Find where the given text appears and provide that cell's center as (X, Y) coordinate. 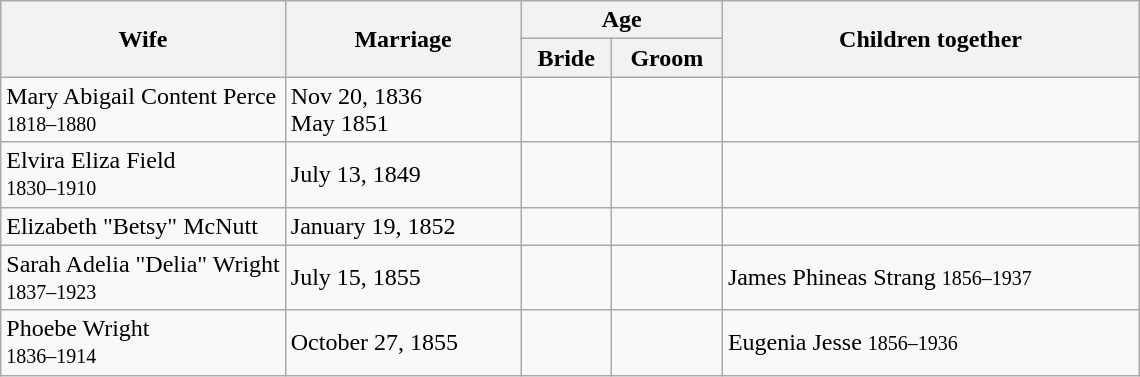
Phoebe Wright1836–1914 (144, 342)
Age (622, 20)
Wife (144, 39)
James Phineas Strang 1856–1937 (930, 278)
Elvira Eliza Field1830–1910 (144, 174)
Elizabeth "Betsy" McNutt (144, 226)
Eugenia Jesse 1856–1936 (930, 342)
Marriage (403, 39)
October 27, 1855 (403, 342)
Nov 20, 1836 May 1851 (403, 110)
Sarah Adelia "Delia" Wright1837–1923 (144, 278)
January 19, 1852 (403, 226)
Mary Abigail Content Perce1818–1880 (144, 110)
Children together (930, 39)
July 15, 1855 (403, 278)
July 13, 1849 (403, 174)
Groom (666, 58)
Bride (566, 58)
